For the text-containing cell, return its midpoint in [x, y] coordinate format. 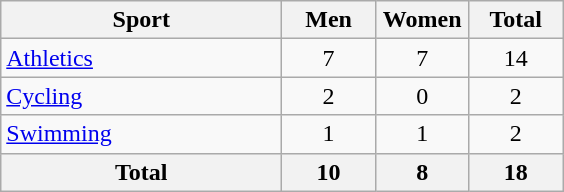
Sport [142, 20]
Swimming [142, 134]
Men [329, 20]
8 [422, 172]
0 [422, 96]
18 [516, 172]
10 [329, 172]
Women [422, 20]
Cycling [142, 96]
14 [516, 58]
Athletics [142, 58]
